Scan for the cell matching the given text and deliver its (X, Y) coordinate at center. 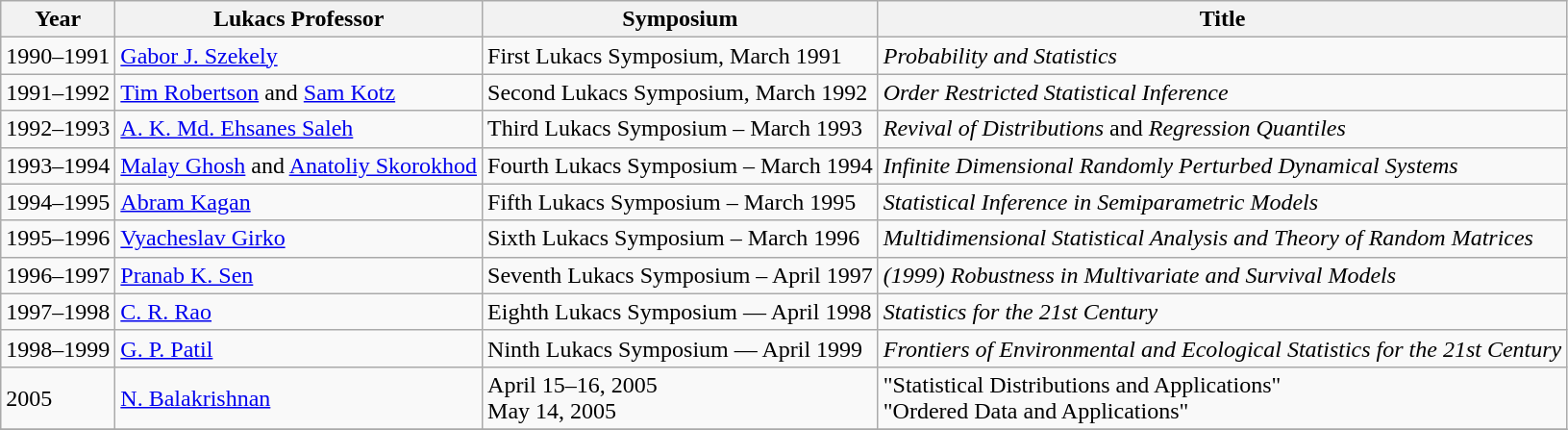
1994–1995 (58, 202)
1991–1992 (58, 92)
2005 (58, 398)
Third Lukacs Symposium – March 1993 (681, 129)
1995–1996 (58, 239)
Statistics for the 21st Century (1223, 312)
1992–1993 (58, 129)
Seventh Lukacs Symposium – April 1997 (681, 275)
Sixth Lukacs Symposium – March 1996 (681, 239)
Fifth Lukacs Symposium – March 1995 (681, 202)
Ninth Lukacs Symposium — April 1999 (681, 348)
Multidimensional Statistical Analysis and Theory of Random Matrices (1223, 239)
Probability and Statistics (1223, 56)
N. Balakrishnan (299, 398)
Malay Ghosh and Anatoliy Skorokhod (299, 165)
Pranab K. Sen (299, 275)
Infinite Dimensional Randomly Perturbed Dynamical Systems (1223, 165)
1990–1991 (58, 56)
Frontiers of Environmental and Ecological Statistics for the 21st Century (1223, 348)
Abram Kagan (299, 202)
Year (58, 19)
Second Lukacs Symposium, March 1992 (681, 92)
Revival of Distributions and Regression Quantiles (1223, 129)
Tim Robertson and Sam Kotz (299, 92)
First Lukacs Symposium, March 1991 (681, 56)
Eighth Lukacs Symposium — April 1998 (681, 312)
Symposium (681, 19)
1998–1999 (58, 348)
(1999) Robustness in Multivariate and Survival Models (1223, 275)
Gabor J. Szekely (299, 56)
Lukacs Professor (299, 19)
1996–1997 (58, 275)
Order Restricted Statistical Inference (1223, 92)
Vyacheslav Girko (299, 239)
April 15–16, 2005 May 14, 2005 (681, 398)
Title (1223, 19)
1993–1994 (58, 165)
G. P. Patil (299, 348)
"Statistical Distributions and Applications" "Ordered Data and Applications" (1223, 398)
Fourth Lukacs Symposium – March 1994 (681, 165)
Statistical Inference in Semiparametric Models (1223, 202)
C. R. Rao (299, 312)
A. K. Md. Ehsanes Saleh (299, 129)
1997–1998 (58, 312)
